Identify which cell holds the provided text, then report its (x, y) central coordinate. 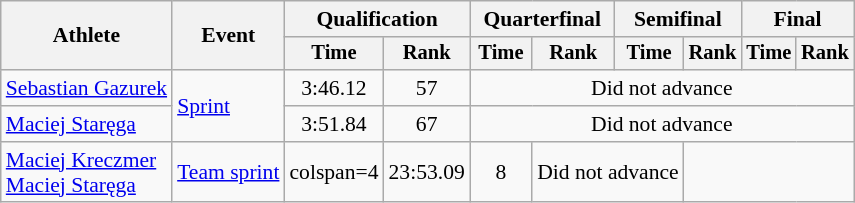
Final (797, 19)
3:51.84 (334, 124)
Athlete (86, 36)
Maciej KreczmerMaciej Staręga (86, 172)
Sebastian Gazurek (86, 88)
Quarterfinal (542, 19)
67 (427, 124)
Sprint (228, 106)
57 (427, 88)
23:53.09 (427, 172)
Semifinal (678, 19)
Team sprint (228, 172)
Event (228, 36)
colspan=4 (334, 172)
Maciej Staręga (86, 124)
8 (501, 172)
Qualification (376, 19)
3:46.12 (334, 88)
